Provide the [x, y] coordinate of the cell's center where the given text is located.  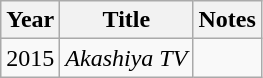
Year [30, 20]
Akashiya TV [126, 58]
Title [126, 20]
2015 [30, 58]
Notes [227, 20]
